Scan for the cell matching the given text and deliver its (x, y) coordinate at center. 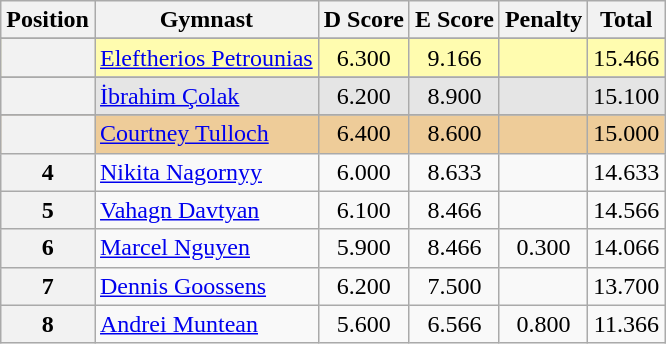
Marcel Nguyen (206, 248)
5.600 (364, 324)
8 (48, 324)
6.100 (364, 210)
Total (626, 20)
9.166 (454, 58)
İbrahim Çolak (206, 96)
5 (48, 210)
14.633 (626, 172)
D Score (364, 20)
0.300 (543, 248)
7 (48, 286)
14.066 (626, 248)
5.900 (364, 248)
6.566 (454, 324)
Nikita Nagornyy (206, 172)
14.566 (626, 210)
8.633 (454, 172)
Penalty (543, 20)
7.500 (454, 286)
0.800 (543, 324)
Dennis Goossens (206, 286)
Eleftherios Petrounias (206, 58)
Courtney Tulloch (206, 134)
11.366 (626, 324)
15.100 (626, 96)
6.400 (364, 134)
Vahagn Davtyan (206, 210)
15.466 (626, 58)
6.000 (364, 172)
6.300 (364, 58)
8.600 (454, 134)
Andrei Muntean (206, 324)
8.900 (454, 96)
4 (48, 172)
13.700 (626, 286)
Position (48, 20)
E Score (454, 20)
Gymnast (206, 20)
15.000 (626, 134)
6 (48, 248)
